Return (X, Y) of the center of cell containing provided text 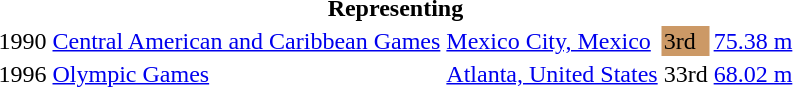
Mexico City, Mexico (552, 41)
3rd (686, 41)
Central American and Caribbean Games (246, 41)
